Identify which cell holds the provided text, then report its (x, y) central coordinate. 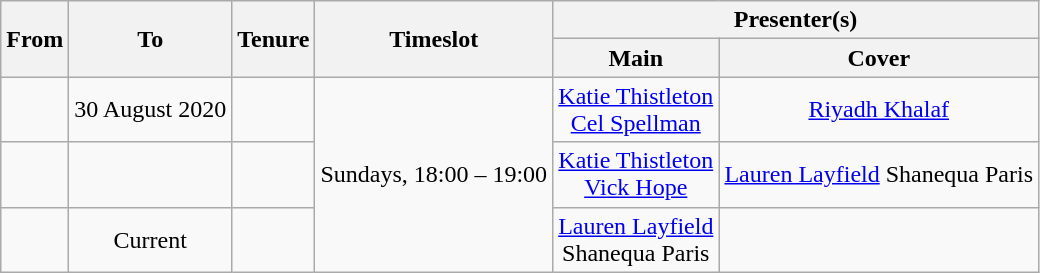
Katie ThistletonVick Hope (636, 174)
Current (150, 240)
Timeslot (434, 39)
Presenter(s) (796, 20)
From (35, 39)
30 August 2020 (150, 110)
Lauren Layfield Shanequa Paris (879, 174)
Sundays, 18:00 – 19:00 (434, 174)
Riyadh Khalaf (879, 110)
To (150, 39)
Tenure (274, 39)
Lauren LayfieldShanequa Paris (636, 240)
Cover (879, 58)
Main (636, 58)
Katie ThistletonCel Spellman (636, 110)
